Find where the given text appears and provide that cell's center as [x, y] coordinate. 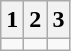
1 [12, 20]
3 [58, 20]
2 [36, 20]
